Scan for the cell matching the given text and deliver its (X, Y) coordinate at center. 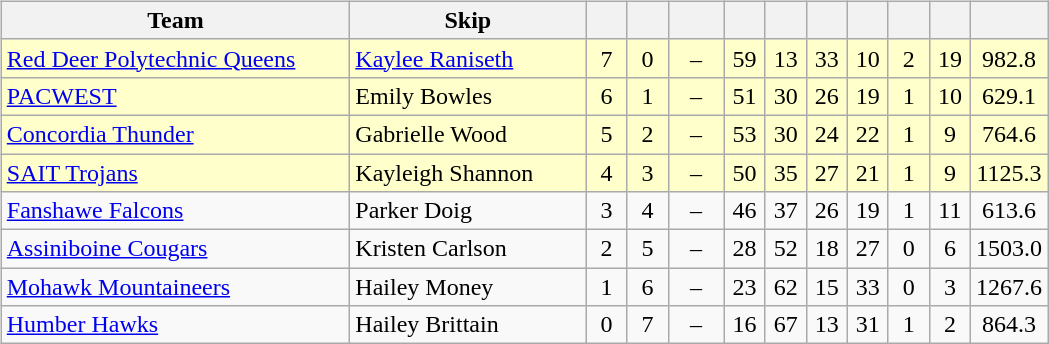
Hailey Brittain (468, 325)
37 (786, 211)
Concordia Thunder (176, 134)
15 (826, 287)
Hailey Money (468, 287)
16 (744, 325)
1267.6 (1008, 287)
982.8 (1008, 58)
21 (868, 173)
629.1 (1008, 96)
Team (176, 20)
53 (744, 134)
50 (744, 173)
1125.3 (1008, 173)
24 (826, 134)
PACWEST (176, 96)
Fanshawe Falcons (176, 211)
Mohawk Mountaineers (176, 287)
Gabrielle Wood (468, 134)
Emily Bowles (468, 96)
Kayleigh Shannon (468, 173)
59 (744, 58)
18 (826, 249)
Assiniboine Cougars (176, 249)
23 (744, 287)
28 (744, 249)
1503.0 (1008, 249)
Kristen Carlson (468, 249)
11 (950, 211)
SAIT Trojans (176, 173)
52 (786, 249)
Red Deer Polytechnic Queens (176, 58)
51 (744, 96)
Kaylee Raniseth (468, 58)
Humber Hawks (176, 325)
31 (868, 325)
22 (868, 134)
Skip (468, 20)
46 (744, 211)
67 (786, 325)
864.3 (1008, 325)
764.6 (1008, 134)
35 (786, 173)
Parker Doig (468, 211)
62 (786, 287)
613.6 (1008, 211)
